Determine the (X, Y) coordinate at the center of the cell enclosing the given text.  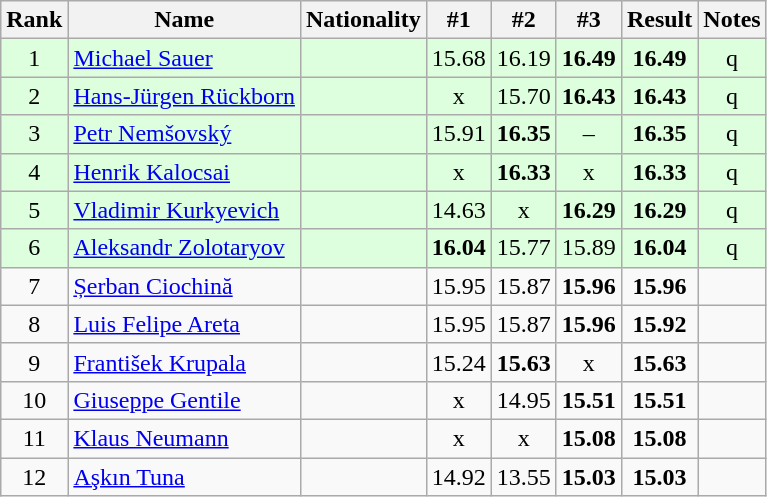
9 (34, 362)
Nationality (363, 20)
František Krupala (184, 362)
14.95 (524, 400)
11 (34, 438)
15.92 (659, 324)
15.68 (458, 58)
Michael Sauer (184, 58)
Hans-Jürgen Rückborn (184, 96)
Petr Nemšovský (184, 134)
3 (34, 134)
#1 (458, 20)
13.55 (524, 477)
Result (659, 20)
Vladimir Kurkyevich (184, 210)
Notes (732, 20)
14.63 (458, 210)
Aleksandr Zolotaryov (184, 248)
15.70 (524, 96)
Henrik Kalocsai (184, 172)
12 (34, 477)
Șerban Ciochină (184, 286)
10 (34, 400)
2 (34, 96)
#2 (524, 20)
5 (34, 210)
Giuseppe Gentile (184, 400)
Luis Felipe Areta (184, 324)
Rank (34, 20)
14.92 (458, 477)
Aşkın Tuna (184, 477)
– (588, 134)
8 (34, 324)
4 (34, 172)
15.91 (458, 134)
15.89 (588, 248)
1 (34, 58)
Name (184, 20)
15.77 (524, 248)
7 (34, 286)
15.24 (458, 362)
16.19 (524, 58)
Klaus Neumann (184, 438)
#3 (588, 20)
6 (34, 248)
